Provide the (x, y) coordinate of the cell's center where the given text is located.  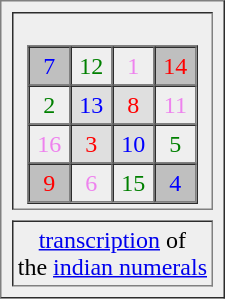
16 (49, 144)
13 (91, 106)
8 (133, 106)
5 (175, 144)
1 (133, 66)
15 (133, 184)
transcription ofthe indian numerals (112, 253)
2 (49, 106)
10 (133, 144)
12 (91, 66)
14 (175, 66)
11 (175, 106)
6 (91, 184)
9 (49, 184)
3 (91, 144)
7 12 1 14 2 13 8 11 16 3 10 5 9 6 15 4 (112, 111)
4 (175, 184)
7 (49, 66)
